For the text-containing cell, return its midpoint in (X, Y) coordinate format. 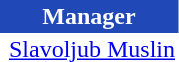
Manager (89, 16)
